From the cell containing the given text, extract its center point as [x, y] coordinate. 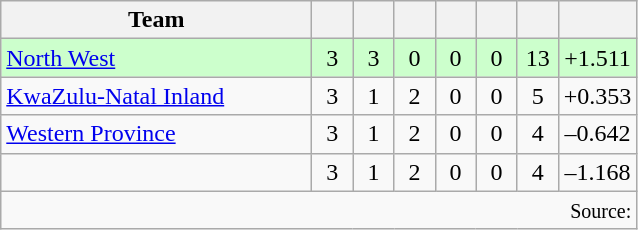
13 [538, 58]
Western Province [156, 134]
+1.511 [598, 58]
North West [156, 58]
–1.168 [598, 172]
+0.353 [598, 96]
Source: [319, 210]
Team [156, 20]
KwaZulu-Natal Inland [156, 96]
5 [538, 96]
–0.642 [598, 134]
